Return [X, Y] of the center of cell containing provided text 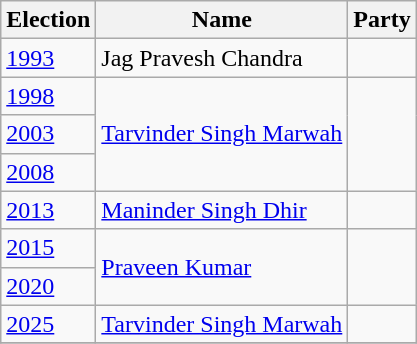
Name [222, 20]
Praveen Kumar [222, 267]
2015 [48, 248]
2025 [48, 324]
Election [48, 20]
2020 [48, 286]
1993 [48, 58]
2003 [48, 134]
Jag Pravesh Chandra [222, 58]
2008 [48, 172]
2013 [48, 210]
Party [382, 20]
Maninder Singh Dhir [222, 210]
1998 [48, 96]
